Determine the [X, Y] coordinate at the center of the cell enclosing the given text.  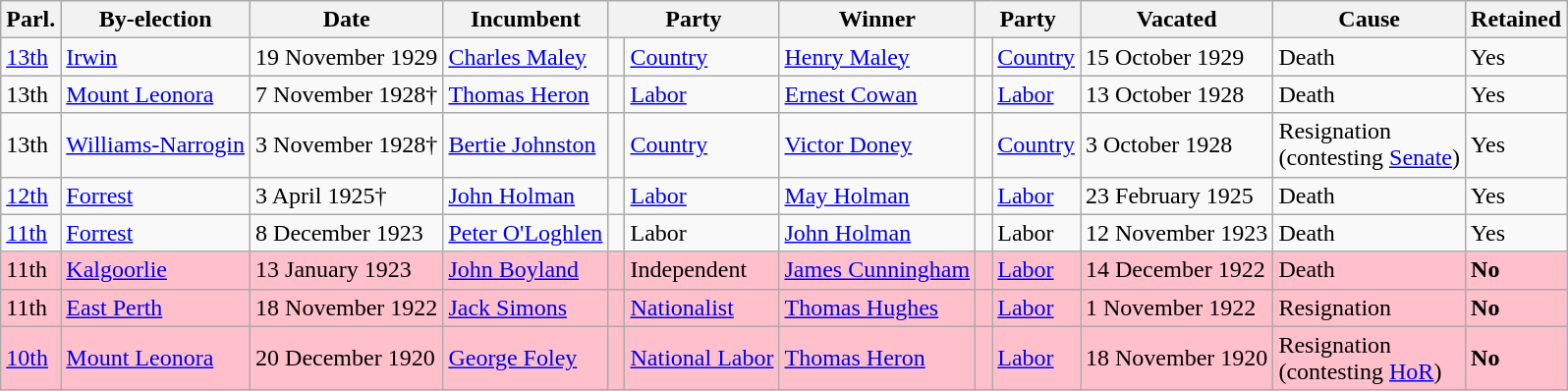
John Boyland [526, 270]
By-election [155, 20]
Victor Doney [877, 145]
National Labor [701, 358]
Resignation(contesting Senate) [1370, 145]
Vacated [1177, 20]
3 April 1925† [347, 195]
Cause [1370, 20]
Date [347, 20]
23 February 1925 [1177, 195]
7 November 1928† [347, 94]
Henry Maley [877, 57]
Nationalist [701, 307]
12th [31, 195]
Thomas Hughes [877, 307]
Kalgoorlie [155, 270]
12 November 1923 [1177, 233]
3 October 1928 [1177, 145]
15 October 1929 [1177, 57]
Parl. [31, 20]
Williams-Narrogin [155, 145]
10th [31, 358]
East Perth [155, 307]
Resignation(contesting HoR) [1370, 358]
8 December 1923 [347, 233]
13 January 1923 [347, 270]
3 November 1928† [347, 145]
Retained [1517, 20]
George Foley [526, 358]
20 December 1920 [347, 358]
Irwin [155, 57]
Independent [701, 270]
James Cunningham [877, 270]
13 October 1928 [1177, 94]
18 November 1922 [347, 307]
Resignation [1370, 307]
Peter O'Loghlen [526, 233]
Jack Simons [526, 307]
1 November 1922 [1177, 307]
Charles Maley [526, 57]
18 November 1920 [1177, 358]
Incumbent [526, 20]
19 November 1929 [347, 57]
Winner [877, 20]
May Holman [877, 195]
Bertie Johnston [526, 145]
14 December 1922 [1177, 270]
Ernest Cowan [877, 94]
